Extract the [x, y] coordinate from the center of the cell holding the provided text.  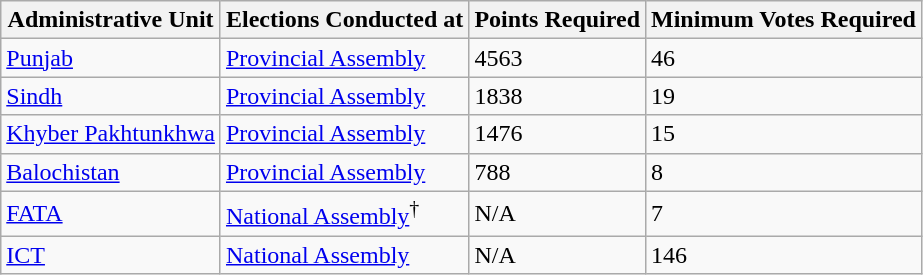
National Assembly† [344, 214]
15 [784, 134]
146 [784, 255]
788 [558, 172]
Balochistan [111, 172]
4563 [558, 58]
FATA [111, 214]
8 [784, 172]
7 [784, 214]
Elections Conducted at [344, 20]
Khyber Pakhtunkhwa [111, 134]
1476 [558, 134]
Punjab [111, 58]
19 [784, 96]
ICT [111, 255]
1838 [558, 96]
Administrative Unit [111, 20]
Points Required [558, 20]
National Assembly [344, 255]
Sindh [111, 96]
Minimum Votes Required [784, 20]
46 [784, 58]
